Capture the cell that displays the provided text and extract its (x, y) central coordinate. 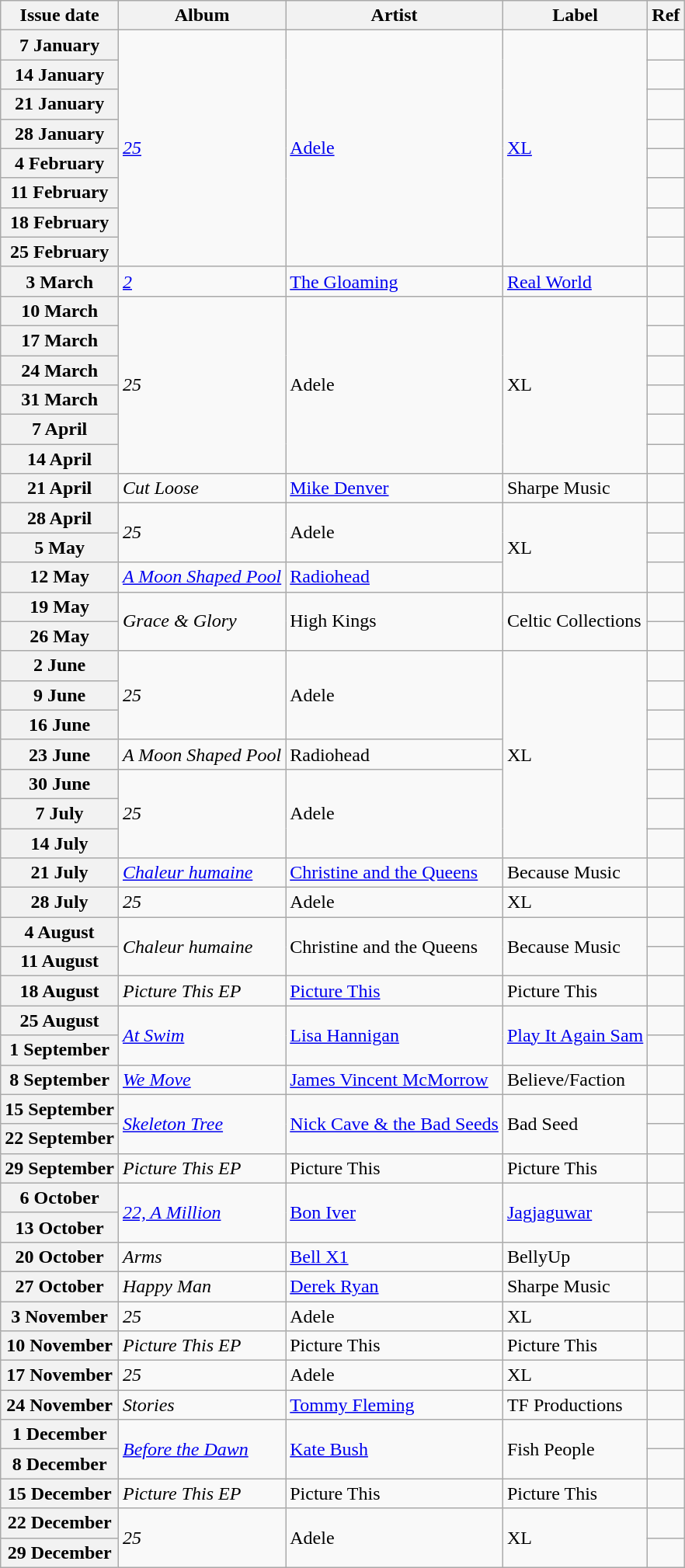
Label (575, 16)
2 June (60, 666)
18 February (60, 222)
25 August (60, 1020)
9 June (60, 695)
19 May (60, 607)
Artist (395, 16)
28 April (60, 518)
Issue date (60, 16)
At Swim (202, 1035)
10 November (60, 1346)
28 July (60, 902)
11 February (60, 193)
Happy Man (202, 1286)
Celtic Collections (575, 621)
24 March (60, 370)
21 April (60, 488)
23 June (60, 754)
22, A Million (202, 1212)
TF Productions (575, 1405)
15 September (60, 1109)
4 February (60, 163)
1 December (60, 1434)
5 May (60, 548)
21 January (60, 104)
Skeleton Tree (202, 1124)
Bad Seed (575, 1124)
Grace & Glory (202, 621)
21 July (60, 873)
6 October (60, 1198)
8 September (60, 1080)
20 October (60, 1257)
17 March (60, 340)
Lisa Hannigan (395, 1035)
Tommy Fleming (395, 1405)
12 May (60, 577)
James Vincent McMorrow (395, 1080)
31 March (60, 400)
15 December (60, 1493)
17 November (60, 1375)
14 April (60, 459)
Jagjaguwar (575, 1212)
29 December (60, 1552)
Album (202, 16)
24 November (60, 1405)
High Kings (395, 621)
13 October (60, 1227)
11 August (60, 961)
2 (202, 281)
7 July (60, 813)
Bell X1 (395, 1257)
Cut Loose (202, 488)
26 May (60, 636)
Fish People (575, 1449)
Bon Iver (395, 1212)
30 June (60, 784)
16 June (60, 725)
Arms (202, 1257)
Mike Denver (395, 488)
3 March (60, 281)
Believe/Faction (575, 1080)
22 December (60, 1523)
Kate Bush (395, 1449)
Nick Cave & the Bad Seeds (395, 1124)
Stories (202, 1405)
1 September (60, 1050)
We Move (202, 1080)
7 April (60, 429)
10 March (60, 311)
22 September (60, 1139)
Derek Ryan (395, 1286)
27 October (60, 1286)
BellyUp (575, 1257)
7 January (60, 45)
8 December (60, 1464)
Play It Again Sam (575, 1035)
The Gloaming (395, 281)
Real World (575, 281)
14 January (60, 75)
25 February (60, 252)
18 August (60, 991)
29 September (60, 1168)
Ref (666, 16)
3 November (60, 1316)
Before the Dawn (202, 1449)
4 August (60, 932)
14 July (60, 843)
28 January (60, 134)
